Identify which cell holds the provided text, then report its [x, y] central coordinate. 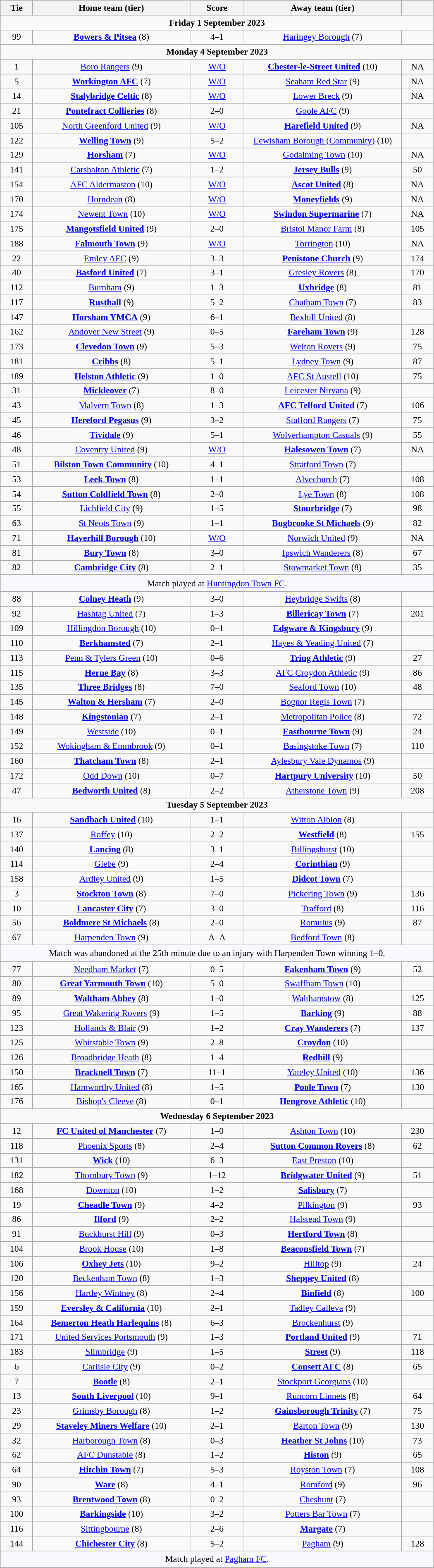
8–0 [217, 391]
159 [17, 1308]
Sandbach United (10) [111, 820]
1–4 [217, 1058]
7 [17, 1382]
Jersey Bulls (9) [323, 170]
12 [17, 1131]
Berkhamsted (7) [111, 643]
112 [17, 288]
5 [17, 81]
16 [17, 820]
Beaconsfield Town (7) [323, 1249]
AFC Aldermaston (10) [111, 185]
Tring Athletic (9) [323, 658]
Odd Down (10) [111, 776]
6 [17, 1367]
Lye Town (8) [323, 494]
Sittingbourne (8) [111, 1529]
Hartpury University (10) [323, 776]
Monday 4 September 2023 [217, 52]
Basford United (7) [111, 273]
Gresley Rovers (8) [323, 273]
Aylesbury Vale Dynamos (9) [323, 761]
Eastbourne Town (9) [323, 731]
77 [17, 969]
Hengrove Athletic (10) [323, 1102]
Ashton Town (10) [323, 1131]
Away team (tier) [323, 8]
Leek Town (8) [111, 479]
Fareham Town (9) [323, 332]
21 [17, 111]
120 [17, 1279]
Horndean (8) [111, 199]
Hitchin Town (7) [111, 1470]
Chester-le-Street United (10) [323, 67]
Carlisle City (9) [111, 1367]
Beckenham Town (8) [111, 1279]
Pickering Town (9) [323, 894]
Penistone Church (9) [323, 258]
Glebe (9) [111, 864]
South Liverpool (10) [111, 1396]
98 [417, 509]
Margate (7) [323, 1529]
Waltham Abbey (8) [111, 999]
92 [17, 614]
Halesowen Town (7) [323, 450]
Wick (10) [111, 1161]
Thatcham Town (8) [111, 761]
Lichfield City (9) [111, 509]
1–12 [217, 1176]
Tividale (9) [111, 435]
Andover New Street (9) [111, 332]
1 [17, 67]
Bristol Manor Farm (8) [323, 229]
144 [17, 1544]
126 [17, 1058]
131 [17, 1161]
Oxhey Jets (10) [111, 1264]
109 [17, 629]
Thornbury Town (9) [111, 1176]
183 [17, 1352]
Cray Wanderers (7) [323, 1028]
Pagham (9) [323, 1544]
Yateley United (10) [323, 1072]
Newent Town (10) [111, 214]
Hartley Wintney (8) [111, 1293]
27 [417, 658]
0–7 [217, 776]
Cribbs (8) [111, 361]
Barkingside (10) [111, 1514]
Stourbridge (7) [323, 509]
Seaham Red Star (9) [323, 81]
Tie [17, 8]
95 [17, 1013]
Chatham Town (7) [323, 303]
Bilston Town Community (10) [111, 465]
160 [17, 761]
90 [17, 1485]
188 [17, 244]
104 [17, 1249]
3 [17, 894]
Brentwood Town (8) [111, 1499]
Swindon Supermarine (7) [323, 214]
Street (9) [323, 1352]
Witton Albion (8) [323, 820]
United Services Portsmouth (9) [111, 1337]
164 [17, 1323]
Ilford (9) [111, 1219]
Wednesday 6 September 2023 [217, 1116]
Colney Heath (9) [111, 599]
Basingstoke Town (7) [323, 746]
Portland United (9) [323, 1337]
40 [17, 273]
176 [17, 1102]
129 [17, 155]
52 [417, 969]
4–2 [217, 1205]
Great Yarmouth Town (10) [111, 984]
Match was abandoned at the 25th minute due to an injury with Harpenden Town winning 1–0. [217, 954]
Home team (tier) [111, 8]
156 [17, 1293]
Cambridge City (8) [111, 568]
43 [17, 406]
Salisbury (7) [323, 1190]
14 [17, 96]
63 [17, 523]
Hashtag United (7) [111, 614]
Workington AFC (7) [111, 81]
Stockton Town (8) [111, 894]
Stowmarket Town (8) [323, 568]
Westside (10) [111, 731]
22 [17, 258]
47 [17, 791]
Roffey (10) [111, 835]
AFC Croydon Athletic (9) [323, 673]
148 [17, 717]
1–8 [217, 1249]
150 [17, 1072]
FC United of Manchester (7) [111, 1131]
Leicester Nirvana (9) [323, 391]
168 [17, 1190]
AFC Dunstable (8) [111, 1455]
Brook House (10) [111, 1249]
Binfield (8) [323, 1293]
Horsham YMCA (9) [111, 317]
Croydon (10) [323, 1043]
23 [17, 1411]
2–8 [217, 1043]
Helston Athletic (9) [111, 376]
172 [17, 776]
Boldmere St Michaels (8) [111, 923]
9–1 [217, 1396]
Lancing (8) [111, 849]
Harpenden Town (9) [111, 938]
113 [17, 658]
Heather St Johns (10) [323, 1441]
Sheppey United (8) [323, 1279]
Godalming Town (10) [323, 155]
46 [17, 435]
Clevedon Town (9) [111, 347]
Consett AFC (8) [323, 1367]
Halstead Town (9) [323, 1219]
Bracknell Town (7) [111, 1072]
145 [17, 702]
Bexhill United (8) [323, 317]
Lewisham Borough (Community) (10) [323, 141]
149 [17, 731]
Score [217, 8]
10 [17, 908]
Fakenham Town (9) [323, 969]
Royston Town (7) [323, 1470]
Hayes & Yeading United (7) [323, 643]
Herne Bay (8) [111, 673]
Stockport Georgians (10) [323, 1382]
Atherstone Town (9) [323, 791]
13 [17, 1396]
Redhill (9) [323, 1058]
Needham Market (7) [111, 969]
Kingstonian (7) [111, 717]
Pontefract Collieries (8) [111, 111]
Bootle (8) [111, 1382]
Buckhurst Hill (9) [111, 1234]
Mickleover (7) [111, 391]
Billingshurst (10) [323, 849]
35 [417, 568]
Rusthall (9) [111, 303]
72 [417, 717]
91 [17, 1234]
Lydney Town (9) [323, 361]
Chichester City (8) [111, 1544]
Welling Town (9) [111, 141]
Hereford Pegasus (9) [111, 421]
Seaford Town (10) [323, 687]
173 [17, 347]
Trafford (8) [323, 908]
Swaffham Town (10) [323, 984]
175 [17, 229]
154 [17, 185]
11–1 [217, 1072]
Haringey Borough (7) [323, 37]
Hilltop (9) [323, 1264]
East Preston (10) [323, 1161]
29 [17, 1426]
Bowers & Pitsea (8) [111, 37]
Mangotsfield United (9) [111, 229]
Carshalton Athletic (7) [111, 170]
Walthamstow (8) [323, 999]
Alvechurch (7) [323, 479]
Romulus (9) [323, 923]
73 [417, 1441]
Cheadle Town (9) [111, 1205]
Cheshunt (7) [323, 1499]
Metropolitan Police (8) [323, 717]
Bishop's Cleeve (8) [111, 1102]
31 [17, 391]
AFC St Austell (10) [323, 376]
Slimbridge (9) [111, 1352]
171 [17, 1337]
32 [17, 1441]
Boro Rangers (9) [111, 67]
Lancaster City (7) [111, 908]
Great Wakering Rovers (9) [111, 1013]
5–0 [217, 984]
83 [417, 303]
Coventry United (9) [111, 450]
Histon (9) [323, 1455]
99 [17, 37]
155 [417, 835]
158 [17, 879]
56 [17, 923]
Corinthian (9) [323, 864]
Phoenix Sports (8) [111, 1146]
Runcorn Linnets (8) [323, 1396]
Sutton Coldfield Town (8) [111, 494]
19 [17, 1205]
Wokingham & Emmbrook (9) [111, 746]
Stafford Rangers (7) [323, 421]
Eversley & California (10) [111, 1308]
45 [17, 421]
Bedworth United (8) [111, 791]
Burnham (9) [111, 288]
54 [17, 494]
AFC Telford United (7) [323, 406]
Didcot Town (7) [323, 879]
Goole AFC (9) [323, 111]
Harefield United (9) [323, 126]
Grimsby Borough (8) [111, 1411]
Potters Bar Town (7) [323, 1514]
Falmouth Town (9) [111, 244]
Hamworthy United (8) [111, 1087]
Bugbrooke St Michaels (9) [323, 523]
Moneyfields (9) [323, 199]
Norwich United (9) [323, 538]
165 [17, 1087]
Barking (9) [323, 1013]
0–6 [217, 658]
Pilkington (9) [323, 1205]
201 [417, 614]
Malvern Town (8) [111, 406]
Bury Town (8) [111, 553]
181 [17, 361]
Downton (10) [111, 1190]
Three Bridges (8) [111, 687]
9–2 [217, 1264]
Tadley Calleva (9) [323, 1308]
208 [417, 791]
Horsham (7) [111, 155]
Hillingdon Borough (10) [111, 629]
Stalybridge Celtic (8) [111, 96]
2–6 [217, 1529]
Whitstable Town (9) [111, 1043]
Match played at Huntingdon Town FC. [217, 583]
152 [17, 746]
Emley AFC (9) [111, 258]
Tuesday 5 September 2023 [217, 805]
Bedford Town (8) [323, 938]
162 [17, 332]
Romford (9) [323, 1485]
Bemerton Heath Harlequins (8) [111, 1323]
Broadbridge Heath (8) [111, 1058]
114 [17, 864]
117 [17, 303]
Ascot United (8) [323, 185]
Torrington (10) [323, 244]
Westfield (8) [323, 835]
123 [17, 1028]
96 [417, 1485]
North Greenford United (9) [111, 126]
Bognor Regis Town (7) [323, 702]
140 [17, 849]
6–1 [217, 317]
Sutton Common Rovers (8) [323, 1146]
115 [17, 673]
Ardley United (9) [111, 879]
Ipswich Wanderers (8) [323, 553]
Haverhill Borough (10) [111, 538]
Harborough Town (8) [111, 1441]
80 [17, 984]
Match played at Pagham FC. [217, 1559]
Barton Town (9) [323, 1426]
135 [17, 687]
St Neots Town (9) [111, 523]
189 [17, 376]
Billericay Town (7) [323, 614]
Friday 1 September 2023 [217, 23]
230 [417, 1131]
122 [17, 141]
89 [17, 999]
Wolverhampton Casuals (9) [323, 435]
Edgware & Kingsbury (9) [323, 629]
Heybridge Swifts (8) [323, 599]
Walton & Hersham (7) [111, 702]
Penn & Tylers Green (10) [111, 658]
Welton Rovers (9) [323, 347]
147 [17, 317]
Bridgwater United (9) [323, 1176]
Lower Breck (9) [323, 96]
53 [17, 479]
182 [17, 1176]
A–A [217, 938]
Hertford Town (8) [323, 1234]
Gainsborough Trinity (7) [323, 1411]
Hollands & Blair (9) [111, 1028]
Uxbridge (8) [323, 288]
141 [17, 170]
Ware (8) [111, 1485]
Brockenhurst (9) [323, 1323]
Poole Town (7) [323, 1087]
Staveley Miners Welfare (10) [111, 1426]
Stratford Town (7) [323, 465]
